Output the (x, y) coordinate of the center of the cell containing the given text.  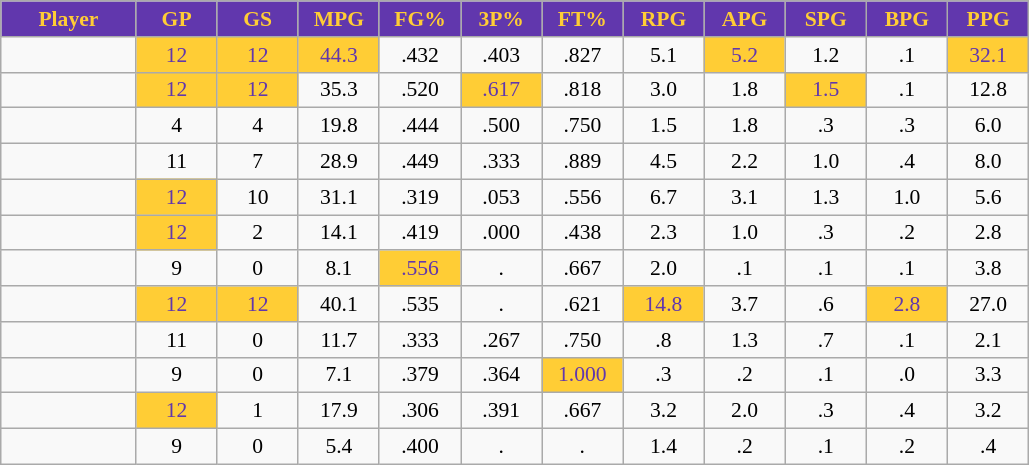
2 (258, 233)
.500 (502, 126)
RPG (664, 19)
8.1 (338, 269)
.818 (582, 90)
7 (258, 162)
5.1 (664, 55)
2.2 (744, 162)
.617 (502, 90)
APG (744, 19)
.403 (502, 55)
FT% (582, 19)
3.3 (988, 375)
PPG (988, 19)
3.1 (744, 197)
5.4 (338, 447)
.449 (420, 162)
.306 (420, 411)
1.000 (582, 375)
5.2 (744, 55)
.000 (502, 233)
3.7 (744, 304)
11.7 (338, 340)
10 (258, 197)
FG% (420, 19)
32.1 (988, 55)
.400 (420, 447)
6.0 (988, 126)
GS (258, 19)
.6 (826, 304)
14.1 (338, 233)
.391 (502, 411)
12.8 (988, 90)
35.3 (338, 90)
1.4 (664, 447)
27.0 (988, 304)
.379 (420, 375)
19.8 (338, 126)
1.2 (826, 55)
.444 (420, 126)
14.8 (664, 304)
6.7 (664, 197)
Player (68, 19)
40.1 (338, 304)
.520 (420, 90)
31.1 (338, 197)
2.3 (664, 233)
1 (258, 411)
SPG (826, 19)
17.9 (338, 411)
.267 (502, 340)
8.0 (988, 162)
3P% (502, 19)
.621 (582, 304)
3.0 (664, 90)
5.6 (988, 197)
7.1 (338, 375)
.432 (420, 55)
.438 (582, 233)
.535 (420, 304)
.319 (420, 197)
.419 (420, 233)
.827 (582, 55)
.8 (664, 340)
GP (176, 19)
2.1 (988, 340)
28.9 (338, 162)
MPG (338, 19)
.053 (502, 197)
.364 (502, 375)
44.3 (338, 55)
.889 (582, 162)
3.8 (988, 269)
.0 (906, 375)
BPG (906, 19)
.7 (826, 340)
4.5 (664, 162)
